Capture the cell that displays the provided text and extract its [X, Y] central coordinate. 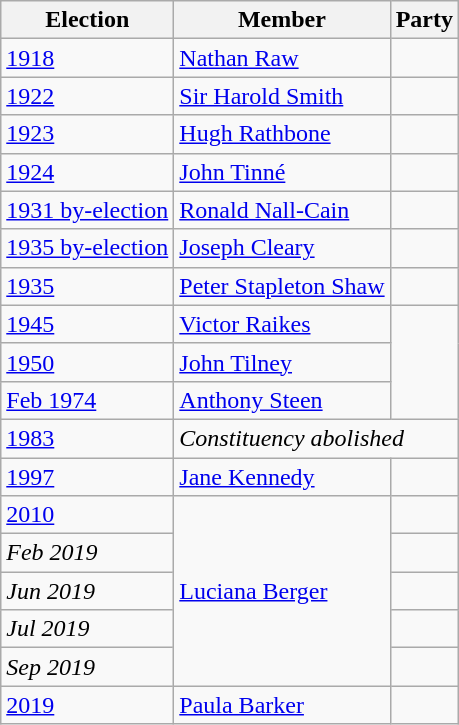
Feb 2019 [88, 553]
1945 [88, 324]
2019 [88, 705]
Jul 2019 [88, 629]
1950 [88, 362]
1983 [88, 438]
Ronald Nall-Cain [282, 210]
1924 [88, 172]
Sep 2019 [88, 667]
2010 [88, 515]
1918 [88, 58]
Feb 1974 [88, 400]
Paula Barker [282, 705]
Party [424, 20]
Sir Harold Smith [282, 96]
Nathan Raw [282, 58]
Member [282, 20]
1997 [88, 477]
John Tinné [282, 172]
Jun 2019 [88, 591]
Anthony Steen [282, 400]
1922 [88, 96]
Peter Stapleton Shaw [282, 286]
1935 by-election [88, 248]
Jane Kennedy [282, 477]
Victor Raikes [282, 324]
John Tilney [282, 362]
Election [88, 20]
1935 [88, 286]
1931 by-election [88, 210]
Joseph Cleary [282, 248]
1923 [88, 134]
Constituency abolished [316, 438]
Hugh Rathbone [282, 134]
Luciana Berger [282, 591]
